Locate the cell with the specified text and output its [X, Y] center coordinate. 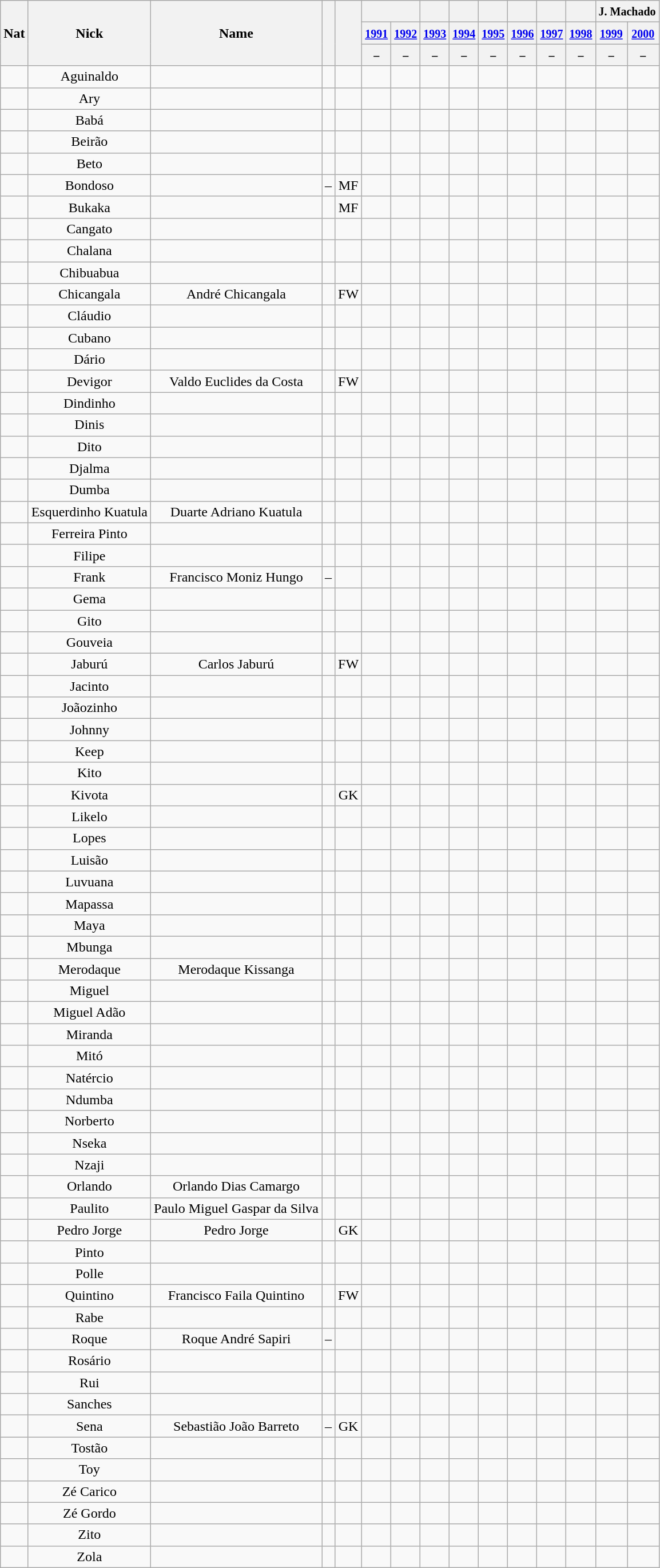
Roque [89, 1339]
Orlando Dias Camargo [237, 1187]
Polle [89, 1273]
Rabe [89, 1317]
Gito [89, 620]
Gema [89, 599]
1996 [523, 33]
Paulo Miguel Gaspar da Silva [237, 1208]
Zé Gordo [89, 1513]
1994 [464, 33]
Dito [89, 447]
Gouveia [89, 643]
Luisão [89, 860]
1991 [376, 33]
Dário [89, 360]
Paulito [89, 1208]
Esquerdinho Kuatula [89, 512]
Nick [89, 33]
Bondoso [89, 185]
Ndumba [89, 1100]
Tostão [89, 1448]
1999 [611, 33]
Name [237, 33]
Sanches [89, 1404]
Jaburú [89, 664]
Ferreira Pinto [89, 534]
Francisco Faila Quintino [237, 1295]
1993 [435, 33]
Zola [89, 1557]
Merodaque [89, 969]
Nat [14, 33]
Rui [89, 1383]
Joãozinho [89, 708]
Roque André Sapiri [237, 1339]
Carlos Jaburú [237, 664]
Chalana [89, 250]
Babá [89, 120]
Zito [89, 1535]
Sena [89, 1426]
Francisco Moniz Hungo [237, 577]
Johnny [89, 730]
Zé Carico [89, 1491]
Kito [89, 773]
Duarte Adriano Kuatula [237, 512]
J. Machado [627, 11]
1992 [406, 33]
Devigor [89, 381]
Jacinto [89, 686]
Toy [89, 1470]
Mbunga [89, 947]
Rosário [89, 1361]
Cubano [89, 338]
Valdo Euclides da Costa [237, 381]
Chicangala [89, 295]
Dindinho [89, 403]
Likelo [89, 817]
Aguinaldo [89, 77]
1995 [493, 33]
2000 [643, 33]
Mitó [89, 1056]
Miguel [89, 991]
Lopes [89, 838]
Miguel Adão [89, 1013]
Dinis [89, 425]
Bukaka [89, 207]
Dumba [89, 490]
Merodaque Kissanga [237, 969]
1997 [551, 33]
Quintino [89, 1295]
Norberto [89, 1121]
André Chicangala [237, 295]
Cangato [89, 229]
Nzaji [89, 1165]
Beirão [89, 142]
Djalma [89, 468]
Frank [89, 577]
Filipe [89, 555]
Kivota [89, 795]
Maya [89, 925]
1998 [581, 33]
Chibuabua [89, 273]
Cláudio [89, 316]
Pinto [89, 1252]
Nseka [89, 1143]
Luvuana [89, 882]
Sebastião João Barreto [237, 1426]
Keep [89, 751]
Miranda [89, 1034]
Beto [89, 164]
Orlando [89, 1187]
Mapassa [89, 904]
Ary [89, 98]
Natércio [89, 1078]
